Pinpoint the cell where the given text exists, returning its [X, Y] midpoint coordinate. 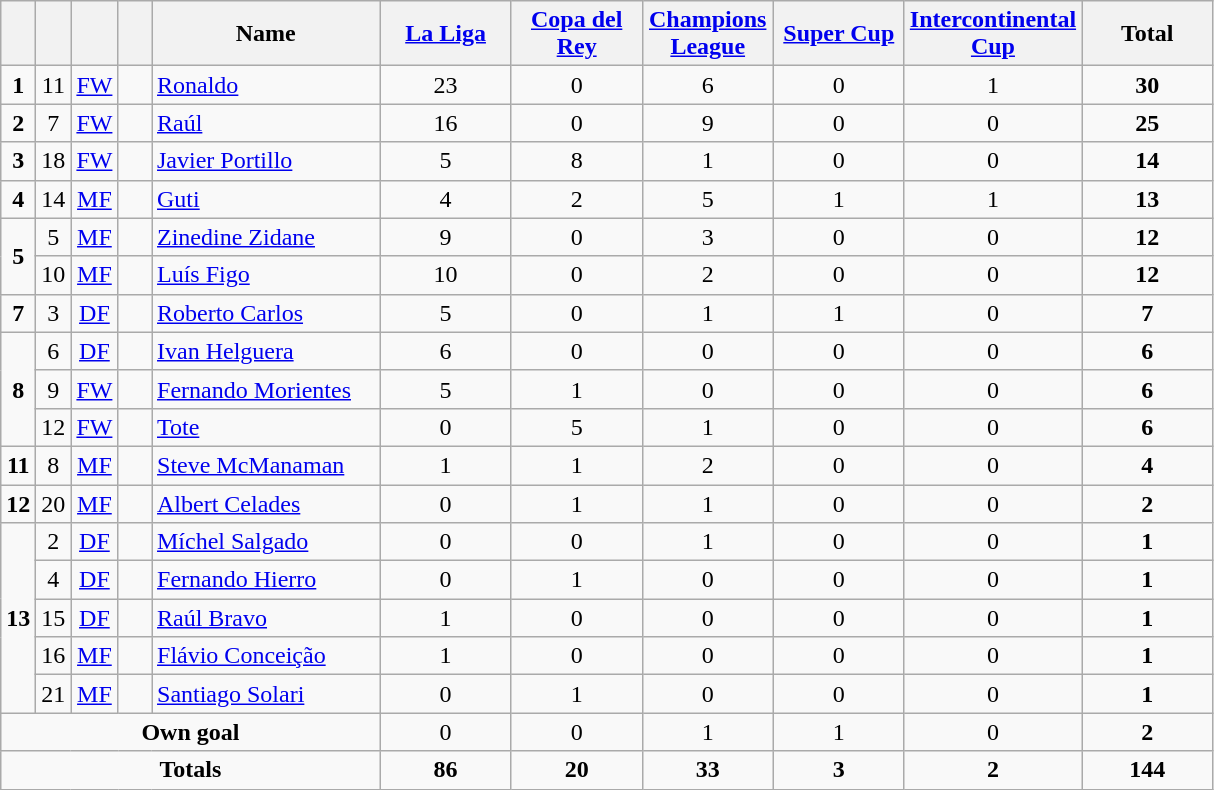
Zinedine Zidane [266, 237]
30 [1148, 85]
Totals [190, 770]
Guti [266, 199]
18 [54, 161]
Fernando Morientes [266, 389]
Tote [266, 427]
Luís Figo [266, 275]
Champions League [708, 34]
Name [266, 34]
33 [708, 770]
Javier Portillo [266, 161]
21 [54, 694]
Míchel Salgado [266, 542]
Total [1148, 34]
Roberto Carlos [266, 313]
86 [446, 770]
Albert Celades [266, 503]
Steve McManaman [266, 465]
Fernando Hierro [266, 580]
La Liga [446, 34]
144 [1148, 770]
Flávio Conceição [266, 656]
Super Cup [838, 34]
Own goal [190, 732]
Raúl Bravo [266, 618]
23 [446, 85]
25 [1148, 123]
Ronaldo [266, 85]
15 [54, 618]
Ivan Helguera [266, 351]
Intercontinental Cup [992, 34]
Santiago Solari [266, 694]
Copa del Rey [576, 34]
Raúl [266, 123]
